Identify which cell holds the provided text, then report its (x, y) central coordinate. 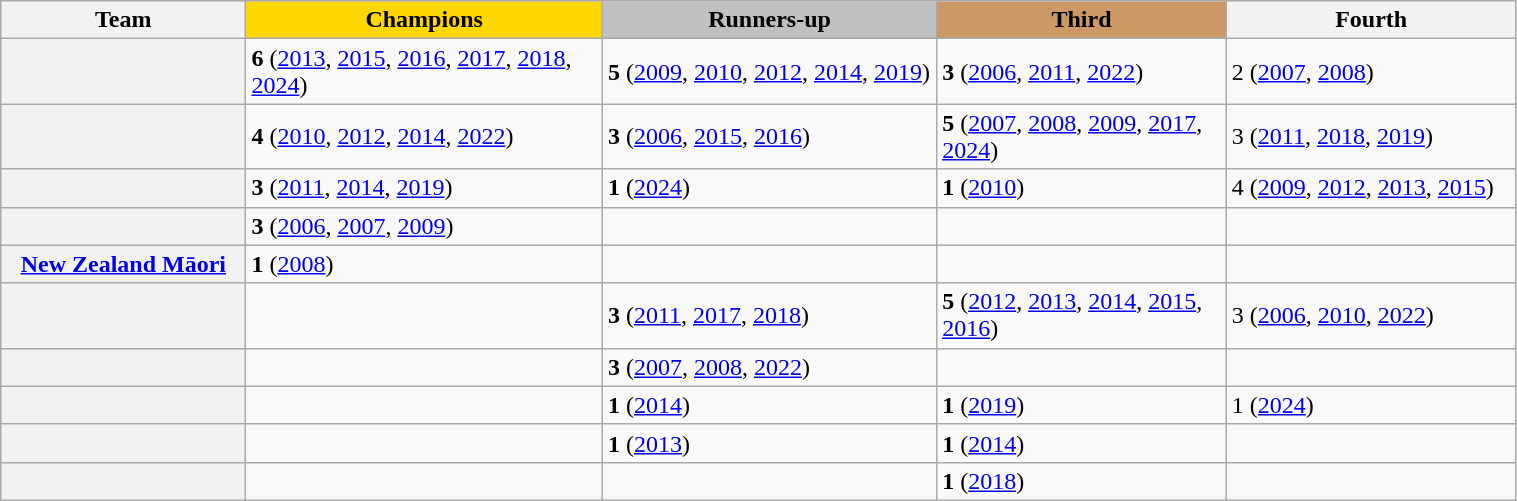
1 (2010) (1082, 188)
5 (2009, 2010, 2012, 2014, 2019) (769, 72)
Fourth (1371, 20)
1 (2018) (1082, 481)
3 (2006, 2007, 2009) (424, 226)
3 (2011, 2018, 2019) (1371, 136)
4 (2009, 2012, 2013, 2015) (1371, 188)
Team (124, 20)
New Zealand Māori (124, 264)
Runners-up (769, 20)
2 (2007, 2008) (1371, 72)
5 (2007, 2008, 2009, 2017, 2024) (1082, 136)
3 (2011, 2017, 2018) (769, 316)
4 (2010, 2012, 2014, 2022) (424, 136)
3 (2011, 2014, 2019) (424, 188)
5 (2012, 2013, 2014, 2015, 2016) (1082, 316)
3 (2006, 2011, 2022) (1082, 72)
Third (1082, 20)
3 (2006, 2010, 2022) (1371, 316)
1 (2019) (1082, 405)
3 (2007, 2008, 2022) (769, 367)
Champions (424, 20)
3 (2006, 2015, 2016) (769, 136)
1 (2008) (424, 264)
1 (2013) (769, 443)
6 (2013, 2015, 2016, 2017, 2018, 2024) (424, 72)
